Output the (X, Y) coordinate of the center of the cell containing the given text.  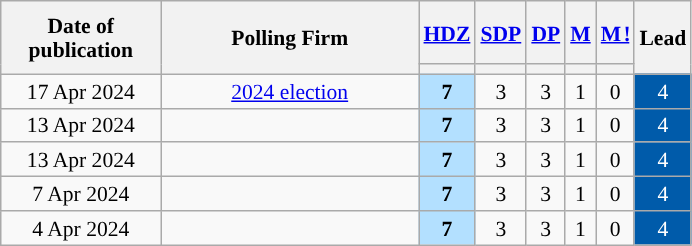
Date of publication (81, 38)
HDZ (446, 32)
17 Apr 2024 (81, 91)
SDP (500, 32)
M (580, 32)
Polling Firm (290, 38)
M ! (616, 32)
DP (546, 32)
4 Apr 2024 (81, 228)
7 Apr 2024 (81, 194)
2024 election (290, 91)
Lead (662, 38)
